For the text-containing cell, return its midpoint in [X, Y] coordinate format. 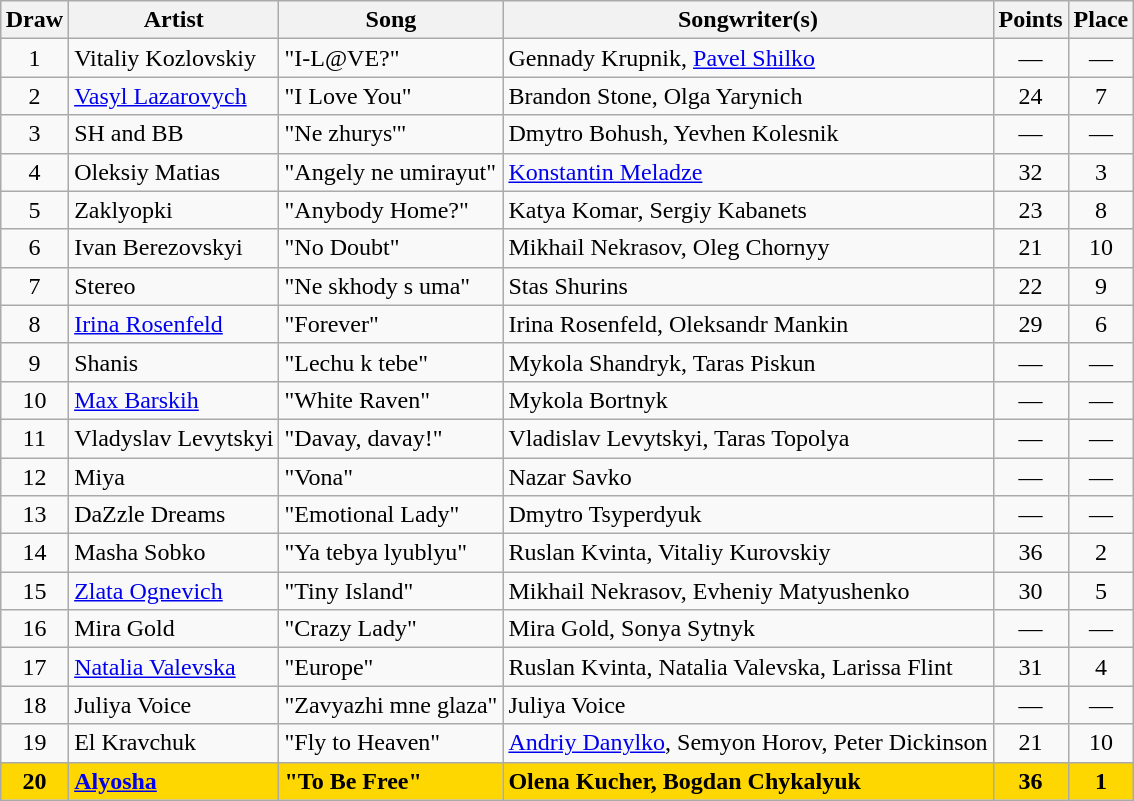
Ruslan Kvinta, Vitaliy Kurovskiy [748, 553]
Nazar Savko [748, 477]
Brandon Stone, Olga Yarynich [748, 96]
Vitaliy Kozlovskiy [174, 58]
"I Love You" [391, 96]
Katya Komar, Sergiy Kabanets [748, 210]
Dmytro Tsyperdyuk [748, 515]
14 [34, 553]
"Ne skhody s uma" [391, 286]
"Ya tebya lyublyu" [391, 553]
Points [1030, 20]
DaZzle Dreams [174, 515]
"Lechu k tebe" [391, 362]
22 [1030, 286]
11 [34, 438]
"Crazy Lady" [391, 629]
Konstantin Meladze [748, 172]
Draw [34, 20]
Dmytro Bohush, Yevhen Kolesnik [748, 134]
Mykola Shandryk, Taras Piskun [748, 362]
"Anybody Home?" [391, 210]
Masha Sobko [174, 553]
"No Doubt" [391, 248]
23 [1030, 210]
17 [34, 667]
Mikhail Nekrasov, Oleg Chornyy [748, 248]
15 [34, 591]
Mikhail Nekrasov, Evheniy Matyushenko [748, 591]
Songwriter(s) [748, 20]
Irina Rosenfeld, Oleksandr Mankin [748, 324]
"Vona" [391, 477]
"Europe" [391, 667]
"Forever" [391, 324]
Gennady Krupnik, Pavel Shilko [748, 58]
El Kravchuk [174, 743]
13 [34, 515]
29 [1030, 324]
Shanis [174, 362]
Mira Gold, Sonya Sytnyk [748, 629]
"To Be Free" [391, 781]
"I-L@VE?" [391, 58]
18 [34, 705]
Place [1101, 20]
Song [391, 20]
32 [1030, 172]
Mira Gold [174, 629]
Stas Shurins [748, 286]
"Davay, davay!" [391, 438]
"Ne zhurys'" [391, 134]
"Fly to Heaven" [391, 743]
12 [34, 477]
Olena Kucher, Bogdan Chykalyuk [748, 781]
Ruslan Kvinta, Natalia Valevska, Larissa Flint [748, 667]
Zaklyopki [174, 210]
Vladyslav Levytskyi [174, 438]
"Emotional Lady" [391, 515]
Vasyl Lazarovych [174, 96]
Oleksiy Matias [174, 172]
Miya [174, 477]
16 [34, 629]
20 [34, 781]
Vladislav Levytskyi, Taras Topolya [748, 438]
Alyosha [174, 781]
Natalia Valevska [174, 667]
"White Raven" [391, 400]
Artist [174, 20]
Max Barskih [174, 400]
31 [1030, 667]
19 [34, 743]
24 [1030, 96]
Ivan Berezovskyi [174, 248]
"Angely ne umirayut" [391, 172]
Zlata Ognevich [174, 591]
"Zavyazhi mne glaza" [391, 705]
30 [1030, 591]
Andriy Danylko, Semyon Horov, Peter Dickinson [748, 743]
Mykola Bortnyk [748, 400]
Irina Rosenfeld [174, 324]
Stereo [174, 286]
SH and BB [174, 134]
"Tiny Island" [391, 591]
